Search for the cell housing the specified text and yield its [x, y] center coordinate. 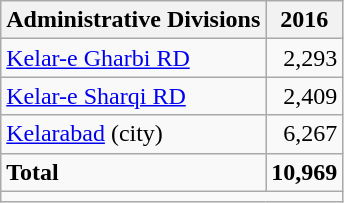
Kelar-e Sharqi RD [134, 96]
2016 [304, 20]
Total [134, 172]
Kelar-e Gharbi RD [134, 58]
Kelarabad (city) [134, 134]
Administrative Divisions [134, 20]
6,267 [304, 134]
2,409 [304, 96]
10,969 [304, 172]
2,293 [304, 58]
